Pinpoint the cell where the given text exists, returning its [X, Y] midpoint coordinate. 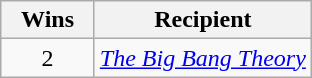
Wins [48, 20]
2 [48, 58]
Recipient [202, 20]
The Big Bang Theory [202, 58]
